Determine the [x, y] coordinate at the center of the cell enclosing the given text.  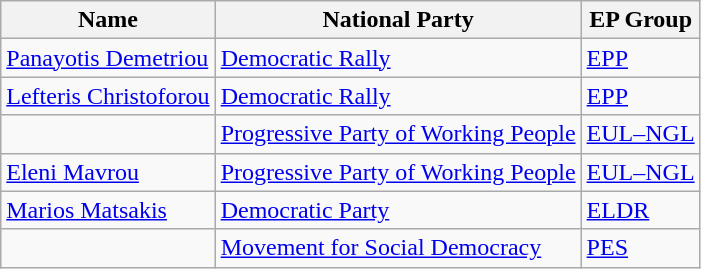
PES [640, 248]
Marios Matsakis [108, 210]
Lefteris Christoforou [108, 96]
National Party [398, 20]
Panayotis Demetriou [108, 58]
ELDR [640, 210]
Eleni Mavrou [108, 172]
Movement for Social Democracy [398, 248]
Democratic Party [398, 210]
Name [108, 20]
EP Group [640, 20]
